Capture the cell that displays the provided text and extract its (x, y) central coordinate. 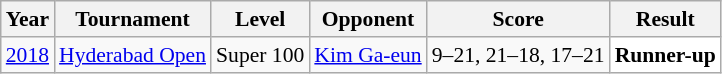
Year (28, 19)
Runner-up (666, 55)
Opponent (368, 19)
2018 (28, 55)
Kim Ga-eun (368, 55)
Hyderabad Open (132, 55)
Result (666, 19)
Tournament (132, 19)
Super 100 (260, 55)
Level (260, 19)
9–21, 21–18, 17–21 (518, 55)
Score (518, 19)
